Search for the cell housing the specified text and yield its [X, Y] center coordinate. 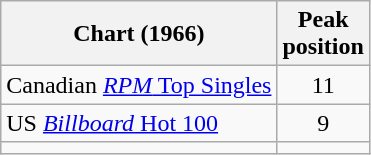
11 [323, 85]
Canadian RPM Top Singles [139, 85]
9 [323, 123]
Chart (1966) [139, 34]
Peakposition [323, 34]
US Billboard Hot 100 [139, 123]
